Identify which cell holds the provided text, then report its [X, Y] central coordinate. 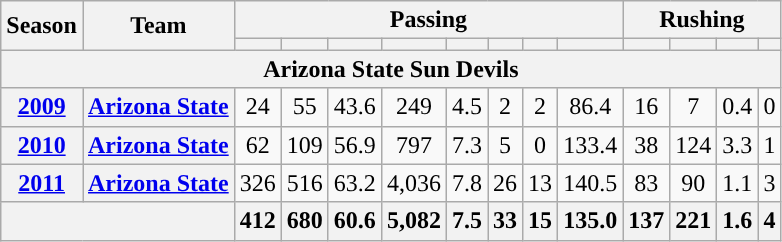
412 [258, 221]
680 [304, 221]
1.1 [738, 183]
797 [414, 145]
1 [770, 145]
26 [506, 183]
56.9 [354, 145]
7.8 [466, 183]
135.0 [590, 221]
140.5 [590, 183]
2009 [42, 107]
55 [304, 107]
90 [694, 183]
24 [258, 107]
221 [694, 221]
4 [770, 221]
7.5 [466, 221]
1.6 [738, 221]
83 [646, 183]
Rushing [702, 20]
3.3 [738, 145]
86.4 [590, 107]
133.4 [590, 145]
516 [304, 183]
Season [42, 26]
60.6 [354, 221]
109 [304, 145]
38 [646, 145]
2010 [42, 145]
63.2 [354, 183]
4.5 [466, 107]
0.4 [738, 107]
16 [646, 107]
2011 [42, 183]
137 [646, 221]
43.6 [354, 107]
15 [540, 221]
124 [694, 145]
3 [770, 183]
5,082 [414, 221]
7 [694, 107]
4,036 [414, 183]
Passing [428, 20]
326 [258, 183]
13 [540, 183]
33 [506, 221]
7.3 [466, 145]
249 [414, 107]
5 [506, 145]
Team [158, 26]
62 [258, 145]
Arizona State Sun Devils [391, 69]
